Locate the cell with the specified text and output its [x, y] center coordinate. 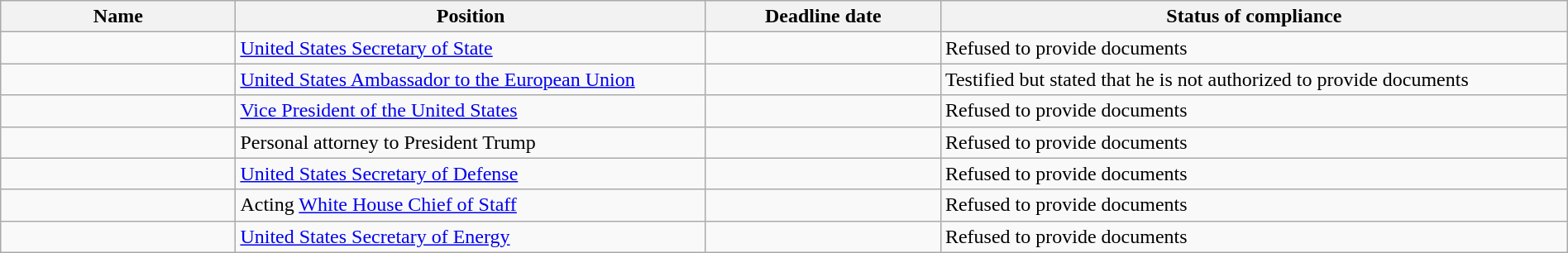
Vice President of the United States [471, 111]
Deadline date [823, 17]
Status of compliance [1254, 17]
United States Secretary of Defense [471, 174]
Name [118, 17]
Position [471, 17]
United States Secretary of Energy [471, 236]
United States Ambassador to the European Union [471, 79]
Personal attorney to President Trump [471, 142]
Acting White House Chief of Staff [471, 205]
United States Secretary of State [471, 48]
Testified but stated that he is not authorized to provide documents [1254, 79]
